Scan for the cell matching the given text and deliver its [X, Y] coordinate at center. 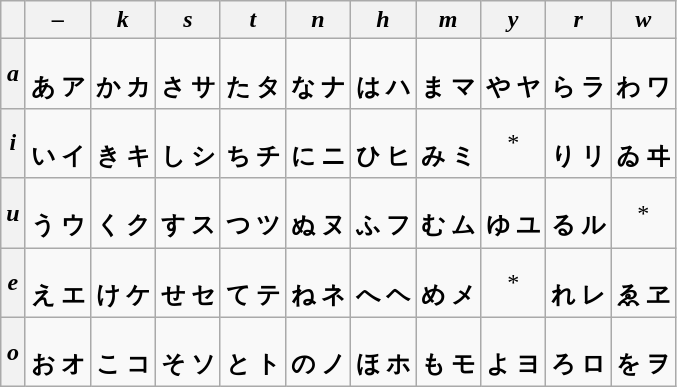
ゐ ヰ [644, 143]
u [13, 213]
ふ フ [382, 213]
く ク [122, 213]
a [13, 74]
む ム [448, 213]
w [644, 20]
り リ [578, 143]
よ ヨ [514, 352]
o [13, 352]
い イ [58, 143]
す ス [188, 213]
を ヲ [644, 352]
て テ [252, 283]
ぬ ヌ [318, 213]
か カ [122, 74]
ら ラ [578, 74]
ゆ ユ [514, 213]
e [13, 283]
し シ [188, 143]
あ ア [58, 74]
へ ヘ [382, 283]
わ ワ [644, 74]
ほ ホ [382, 352]
お オ [58, 352]
t [252, 20]
ね ネ [318, 283]
つ ツ [252, 213]
た タ [252, 74]
み ミ [448, 143]
に ニ [318, 143]
め メ [448, 283]
は ハ [382, 74]
h [382, 20]
s [188, 20]
n [318, 20]
そ ソ [188, 352]
う ウ [58, 213]
さ サ [188, 74]
ち チ [252, 143]
r [578, 20]
な ナ [318, 74]
と ト [252, 352]
る ル [578, 213]
こ コ [122, 352]
ま マ [448, 74]
れ レ [578, 283]
や ヤ [514, 74]
え エ [58, 283]
ひ ヒ [382, 143]
け ケ [122, 283]
の ノ [318, 352]
き キ [122, 143]
k [122, 20]
i [13, 143]
y [514, 20]
– [58, 20]
ろ ロ [578, 352]
ゑ ヱ [644, 283]
せ セ [188, 283]
も モ [448, 352]
m [448, 20]
